From the cell containing the given text, extract its center point as [X, Y] coordinate. 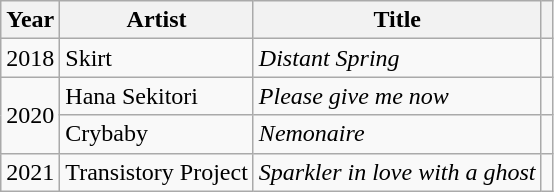
Hana Sekitori [157, 96]
Skirt [157, 58]
Please give me now [397, 96]
Nemonaire [397, 134]
Year [30, 20]
Artist [157, 20]
2021 [30, 172]
Title [397, 20]
Transistory Project [157, 172]
Distant Spring [397, 58]
Sparkler in love with a ghost [397, 172]
2018 [30, 58]
Crybaby [157, 134]
2020 [30, 115]
